Detect which cell encompasses the target text, then output its [X, Y] center coordinate. 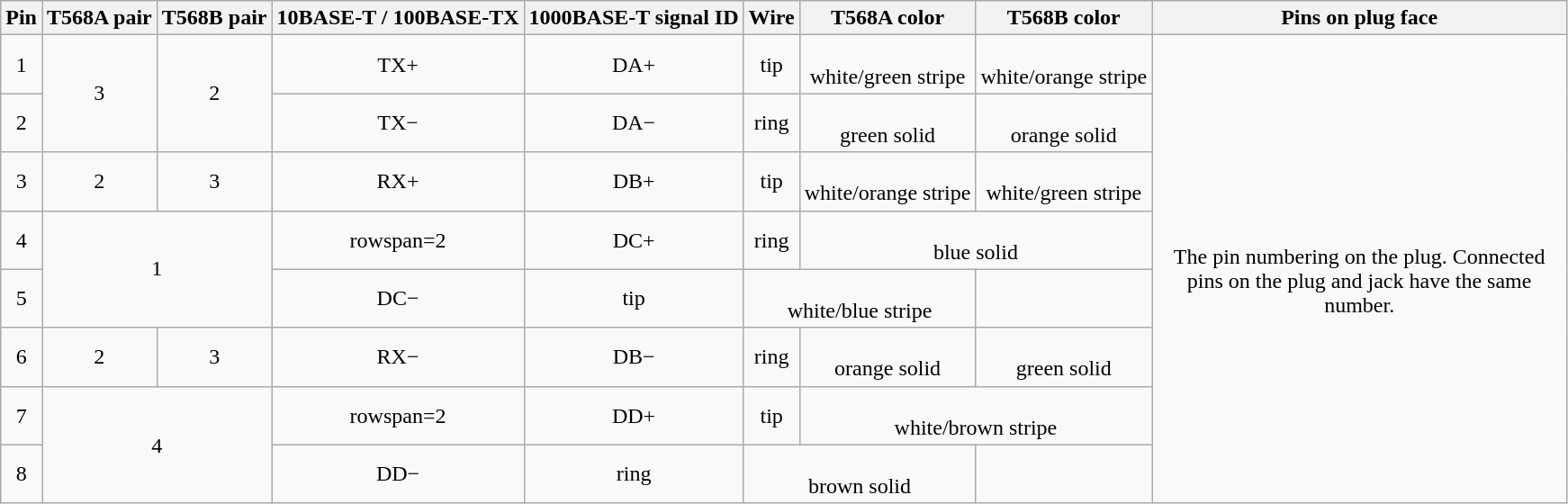
T568B pair [214, 18]
TX− [398, 122]
The pin numbering on the plug. Connected pins on the plug and jack have the same number. [1359, 269]
1000BASE-T signal ID [634, 18]
T568B color [1064, 18]
DC− [398, 299]
7 [22, 416]
DB− [634, 356]
T568A pair [99, 18]
TX+ [398, 65]
6 [22, 356]
brown solid [860, 473]
T568A color [888, 18]
DC+ [634, 239]
white/blue stripe [860, 299]
Pin [22, 18]
RX− [398, 356]
blue solid [976, 239]
5 [22, 299]
DA+ [634, 65]
RX+ [398, 182]
10BASE-T / 100BASE-TX [398, 18]
white/brown stripe [976, 416]
DB+ [634, 182]
8 [22, 473]
Pins on plug face [1359, 18]
DD+ [634, 416]
DD− [398, 473]
Wire [771, 18]
DA− [634, 122]
